Detect which cell encompasses the target text, then output its (X, Y) center coordinate. 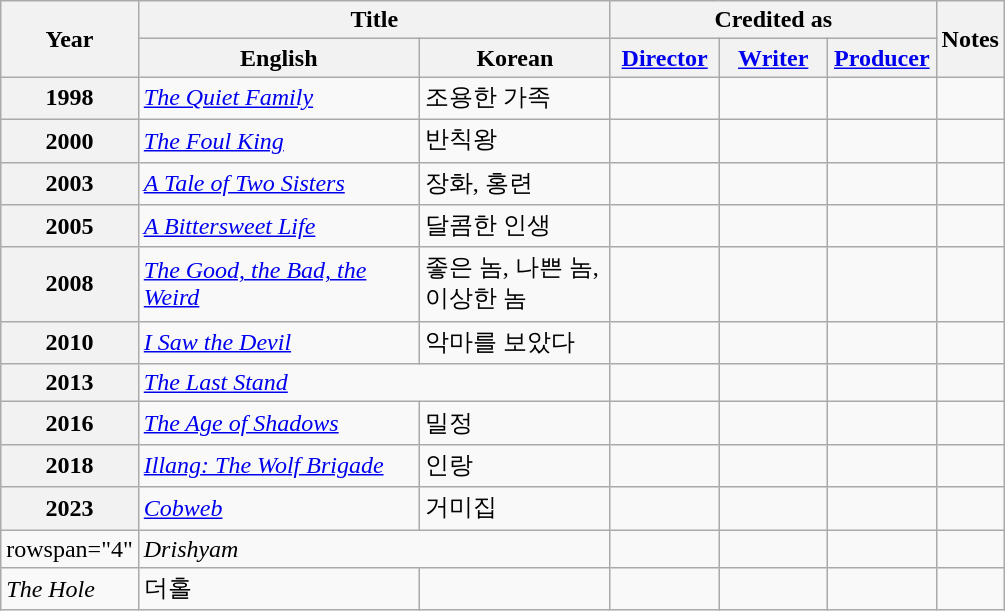
거미집 (514, 508)
장화, 홍련 (514, 184)
A Bittersweet Life (278, 226)
밀정 (514, 424)
2023 (70, 508)
악마를 보았다 (514, 342)
The Foul King (278, 140)
2010 (70, 342)
조용한 가족 (514, 98)
Drishyam (374, 549)
1998 (70, 98)
English (278, 58)
2005 (70, 226)
Credited as (773, 20)
더홀 (278, 590)
달콤한 인생 (514, 226)
Producer (882, 58)
2013 (70, 383)
Year (70, 39)
2016 (70, 424)
2018 (70, 466)
The Quiet Family (278, 98)
Notes (970, 39)
rowspan="4" (70, 549)
2008 (70, 284)
2003 (70, 184)
반칙왕 (514, 140)
Cobweb (278, 508)
The Age of Shadows (278, 424)
The Good, the Bad, the Weird (278, 284)
Director (664, 58)
Illang: The Wolf Brigade (278, 466)
Writer (774, 58)
The Last Stand (374, 383)
인랑 (514, 466)
Title (374, 20)
2000 (70, 140)
A Tale of Two Sisters (278, 184)
The Hole (70, 590)
좋은 놈, 나쁜 놈, 이상한 놈 (514, 284)
Korean (514, 58)
I Saw the Devil (278, 342)
